Determine the [X, Y] coordinate at the center of the cell enclosing the given text.  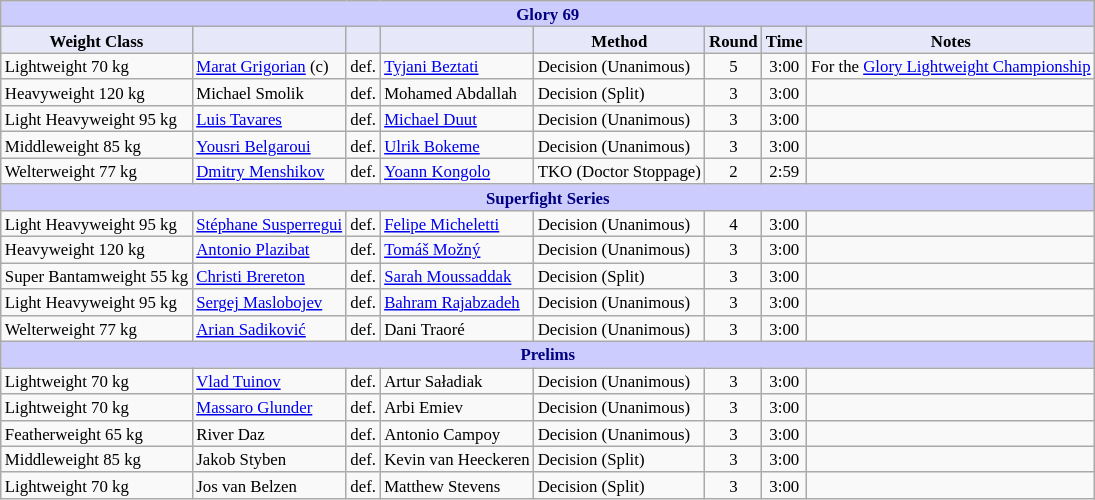
Sarah Moussaddak [457, 276]
Christi Brereton [269, 276]
2:59 [784, 171]
Superfight Series [548, 197]
2 [734, 171]
Antonio Campoy [457, 433]
Jakob Styben [269, 459]
Kevin van Heeckeren [457, 459]
Bahram Rajabzadeh [457, 302]
Mohamed Abdallah [457, 93]
Method [620, 40]
Weight Class [96, 40]
Glory 69 [548, 14]
4 [734, 224]
Notes [951, 40]
Time [784, 40]
Antonio Plazibat [269, 250]
Yousri Belgaroui [269, 145]
Arbi Emiev [457, 407]
For the Glory Lightweight Championship [951, 66]
Dani Traoré [457, 328]
Marat Grigorian (c) [269, 66]
Sergej Maslobojev [269, 302]
Artur Saładiak [457, 381]
Stéphane Susperregui [269, 224]
Super Bantamweight 55 kg [96, 276]
Featherweight 65 kg [96, 433]
Michael Duut [457, 119]
Vlad Tuinov [269, 381]
Matthew Stevens [457, 486]
Arian Sadiković [269, 328]
Felipe Micheletti [457, 224]
Massaro Glunder [269, 407]
Michael Smolik [269, 93]
Luis Tavares [269, 119]
Prelims [548, 355]
Tyjani Beztati [457, 66]
5 [734, 66]
Ulrik Bokeme [457, 145]
Yoann Kongolo [457, 171]
Dmitry Menshikov [269, 171]
River Daz [269, 433]
Tomáš Možný [457, 250]
TKO (Doctor Stoppage) [620, 171]
Jos van Belzen [269, 486]
Round [734, 40]
